From the cell containing the given text, extract its center point as (X, Y) coordinate. 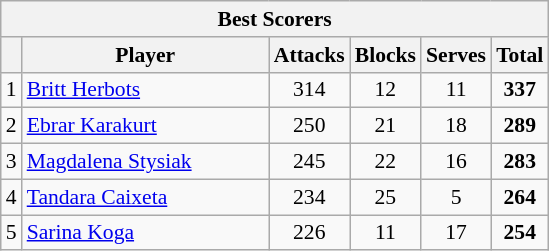
2 (12, 126)
264 (520, 197)
234 (310, 197)
226 (310, 233)
Attacks (310, 55)
Sarina Koga (146, 233)
250 (310, 126)
Best Scorers (275, 19)
289 (520, 126)
314 (310, 90)
Player (146, 55)
16 (456, 162)
3 (12, 162)
1 (12, 90)
25 (386, 197)
Britt Herbots (146, 90)
Blocks (386, 55)
21 (386, 126)
Tandara Caixeta (146, 197)
Magdalena Stysiak (146, 162)
4 (12, 197)
337 (520, 90)
Total (520, 55)
254 (520, 233)
Serves (456, 55)
245 (310, 162)
22 (386, 162)
18 (456, 126)
12 (386, 90)
Ebrar Karakurt (146, 126)
17 (456, 233)
283 (520, 162)
